Find where the given text appears and provide that cell's center as (X, Y) coordinate. 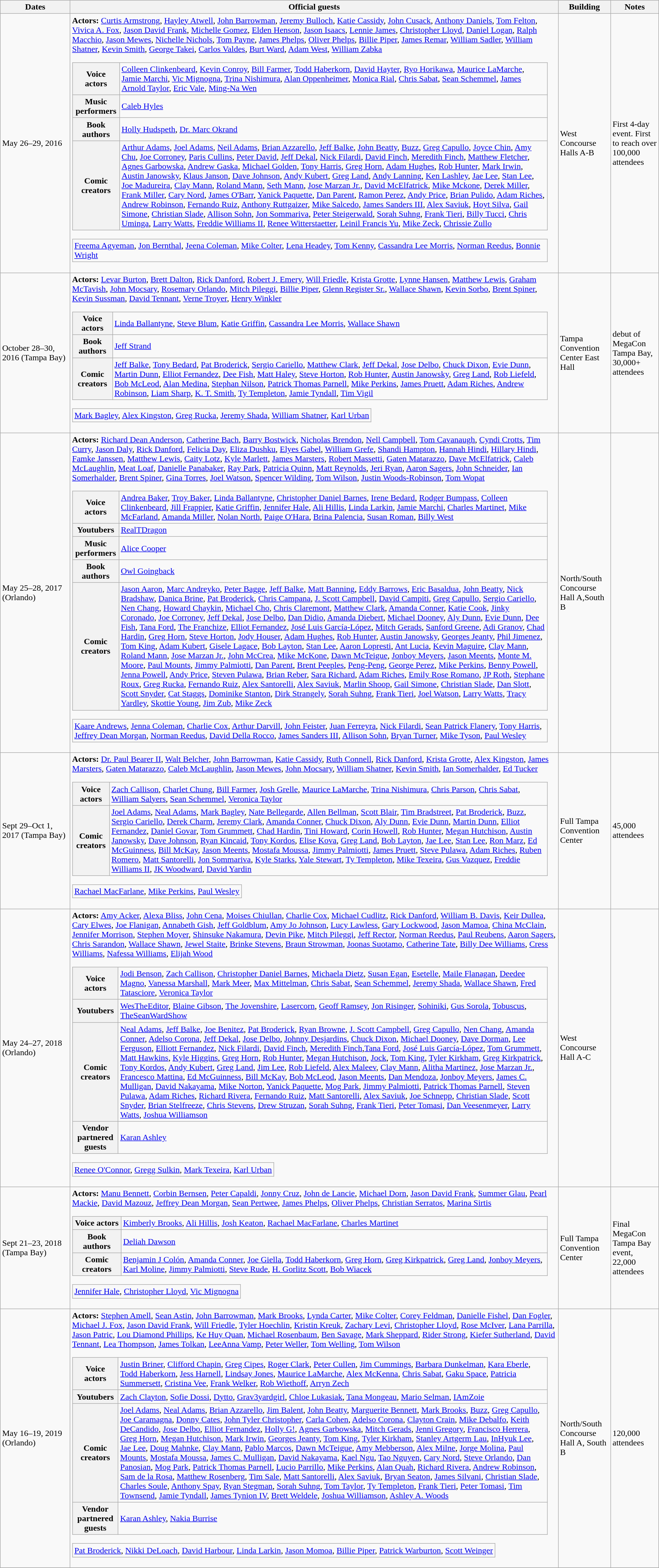
Kimberly Brooks, Ali Hillis, Josh Keaton, Rachael MacFarlane, Charles Martinet (334, 1223)
Sept 21–23, 2018 (Tampa Bay) (35, 1248)
Owl Goingback (333, 571)
Karan Ashley (333, 1138)
WesTheEditor, Blaine Gibson, The Jovenshire, Lasercorn, Geoff Ramsey, Jon Risinger, Sohiniki, Gus Sorola, Tobuscus, TheSeanWardShow (333, 1011)
Alice Cooper (333, 548)
Jeff Strand (330, 347)
October 28–30, 2016 (Tampa Bay) (35, 353)
45,000 attendees (634, 830)
debut of MegaCon Tampa Bay, 30,000+ attendees (634, 353)
RealTDragon (333, 530)
Linda Ballantyne, Steve Blum, Katie Griffin, Cassandra Lee Morris, Wallace Shawn (330, 323)
Renee O'Connor, Gregg Sulkin, Mark Texeira, Karl Urban (173, 1169)
Notes (634, 7)
Deliah Dawson (334, 1241)
Zach Clayton, Sofie Dossi, Dytto, Grav3yardgirl, Chloe Lukasiak, Tana Mongeau, Mario Selman, IAmZoie (333, 1396)
Mark Bagley, Alex Kingston, Greg Rucka, Jeremy Shada, William Shatner, Karl Urban (222, 415)
First 4-day event. First to reach over 100,000 attendees (634, 143)
Karan Ashley, Nakia Burrise (333, 1518)
North/South Concourse Hall A, South B (584, 1438)
May 16–19, 2019 (Orlando) (35, 1438)
120,000 attendees (634, 1438)
May 25–28, 2017 (Orlando) (35, 592)
West Concourse Halls A-B (584, 143)
West Concourse Hall A-C (584, 1047)
Caleb Hyles (334, 106)
Dates (35, 7)
Official guests (314, 7)
Building (584, 7)
North/South Concourse Hall A,South B (584, 592)
Final MegaCon Tampa Bay event, 22,000 attendees (634, 1248)
Holly Hudspeth, Dr. Marc Okrand (334, 129)
May 24–27, 2018 (Orlando) (35, 1047)
Tampa Convention Center East Hall (584, 353)
May 26–29, 2016 (35, 143)
Freema Agyeman, Jon Bernthal, Jeena Coleman, Mike Colter, Lena Headey, Tom Kenny, Cassandra Lee Morris, Norman Reedus, Bonnie Wright (310, 251)
Jennifer Hale, Christopher Lloyd, Vic Mignogna (157, 1292)
Rachael MacFarlane, Mike Perkins, Paul Wesley (157, 891)
Sept 29–Oct 1, 2017 (Tampa Bay) (35, 830)
Pat Broderick, Nikki DeLoach, David Harbour, Linda Larkin, Jason Momoa, Billie Piper, Patrick Warburton, Scott Weinger (284, 1550)
